From the cell containing the given text, extract its center point as [x, y] coordinate. 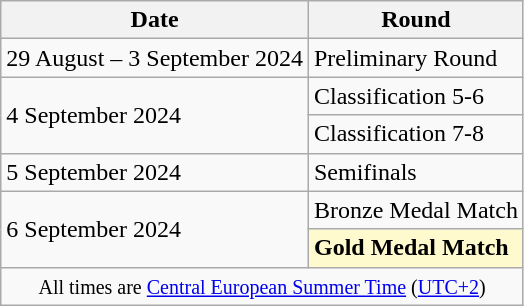
29 August – 3 September 2024 [155, 58]
Classification 5-6 [416, 96]
Gold Medal Match [416, 248]
5 September 2024 [155, 172]
4 September 2024 [155, 115]
Round [416, 20]
6 September 2024 [155, 229]
Classification 7-8 [416, 134]
All times are Central European Summer Time (UTC+2) [262, 286]
Semifinals [416, 172]
Preliminary Round [416, 58]
Bronze Medal Match [416, 210]
Date [155, 20]
